Determine the [x, y] coordinate at the center of the cell enclosing the given text.  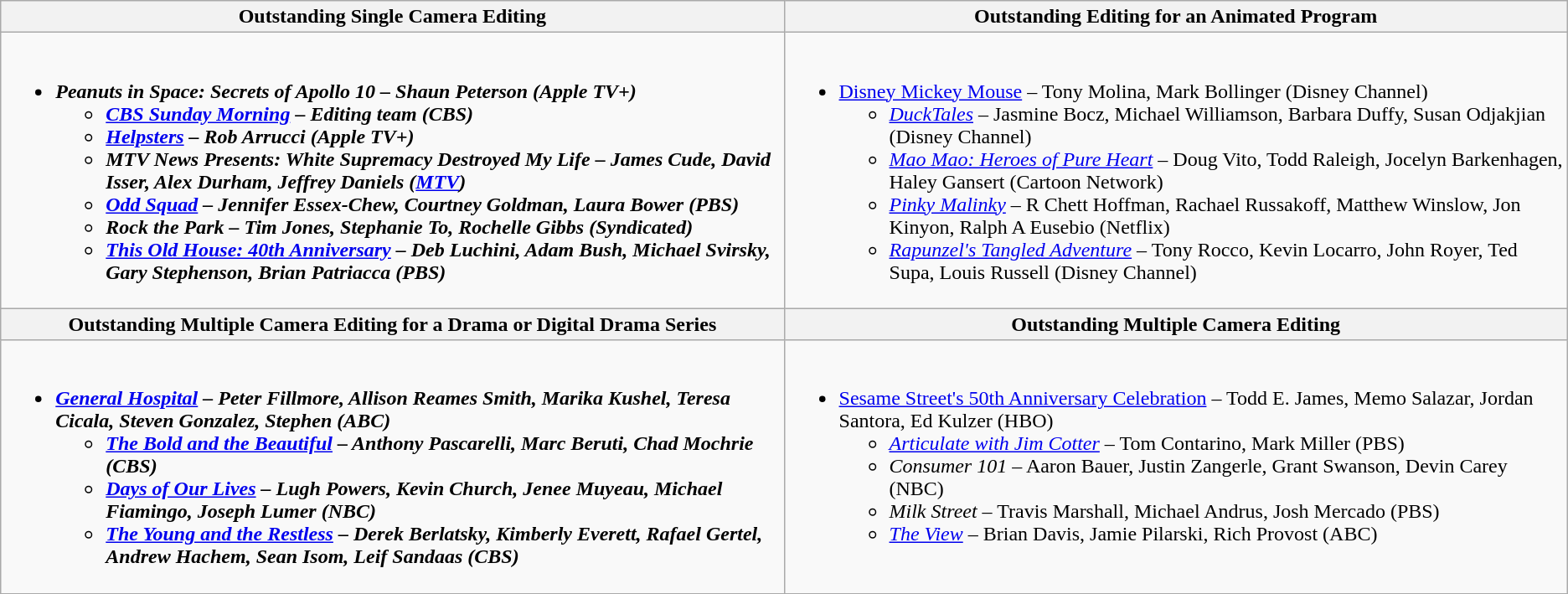
Outstanding Editing for an Animated Program [1176, 17]
Outstanding Single Camera Editing [392, 17]
Outstanding Multiple Camera Editing for a Drama or Digital Drama Series [392, 324]
Outstanding Multiple Camera Editing [1176, 324]
